Return (X, Y) of the center of cell containing provided text 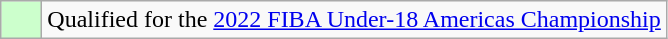
Qualified for the 2022 FIBA Under-18 Americas Championship (354, 20)
